Search for the cell housing the specified text and yield its [X, Y] center coordinate. 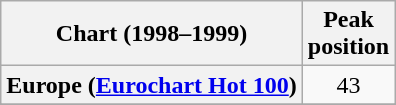
Chart (1998–1999) [152, 34]
Peakposition [348, 34]
43 [348, 85]
Europe (Eurochart Hot 100) [152, 85]
